Pinpoint the cell where the given text exists, returning its (x, y) midpoint coordinate. 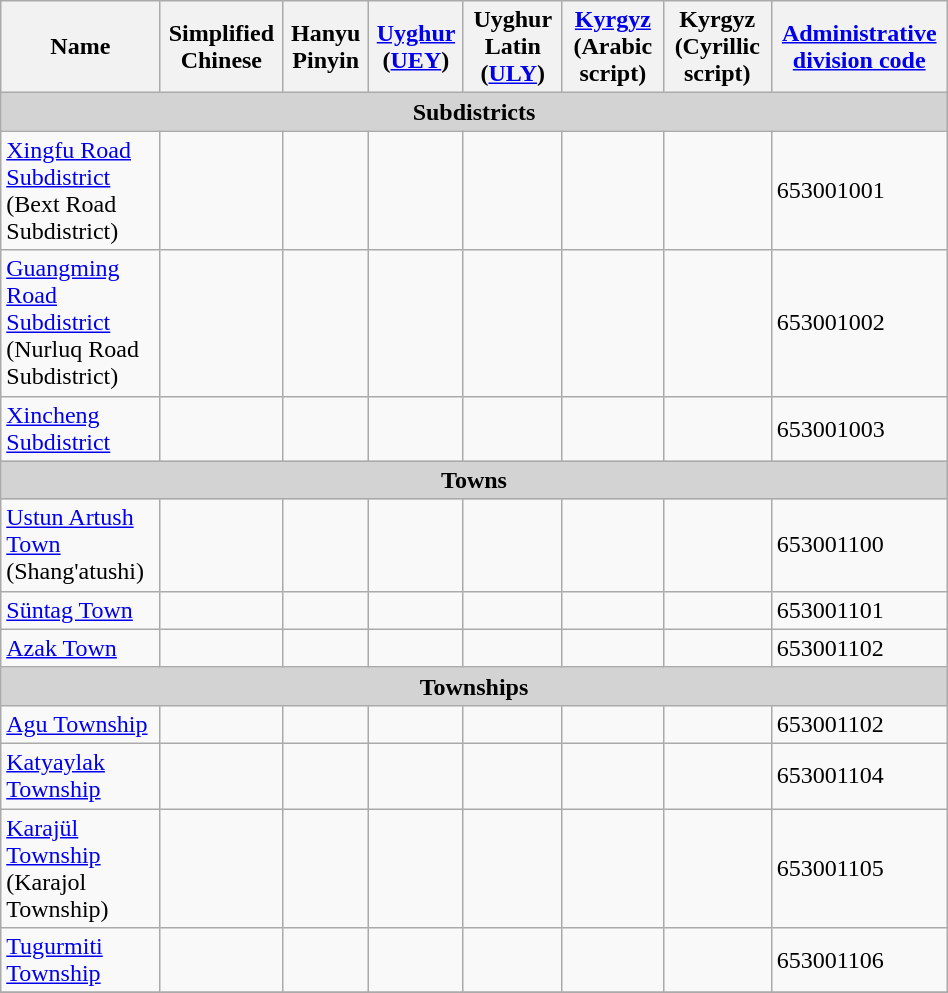
653001002 (859, 323)
653001104 (859, 776)
653001003 (859, 428)
Hanyu Pinyin (326, 47)
653001105 (859, 868)
Süntag Town (80, 610)
Towns (474, 480)
Uyghur Latin (ULY) (512, 47)
Townships (474, 686)
Karajül Township(Karajol Township) (80, 868)
653001101 (859, 610)
Name (80, 47)
Kyrgyz (Arabic script) (612, 47)
Administrative division code (859, 47)
Agu Township (80, 724)
Kyrgyz (Cyrillic script) (717, 47)
Guangming Road Subdistrict(Nurluq Road Subdistrict) (80, 323)
653001106 (859, 960)
653001100 (859, 545)
653001001 (859, 190)
Tugurmiti Township (80, 960)
Azak Town (80, 648)
Ustun Artush Town(Shang'atushi) (80, 545)
Xingfu Road Subdistrict(Bext Road Subdistrict) (80, 190)
Simplified Chinese (222, 47)
Katyaylak Township (80, 776)
Xincheng Subdistrict (80, 428)
Subdistricts (474, 112)
Uyghur (UEY) (416, 47)
